From the cell containing the given text, extract its center point as (x, y) coordinate. 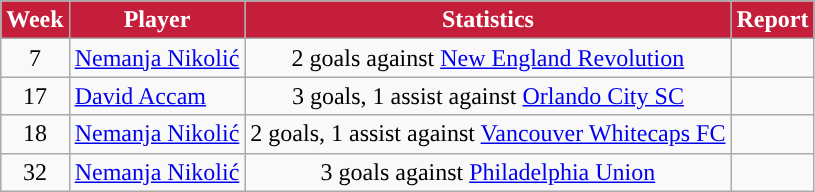
Report (772, 20)
32 (35, 172)
Player (157, 20)
3 goals against Philadelphia Union (488, 172)
17 (35, 96)
18 (35, 134)
2 goals against New England Revolution (488, 58)
2 goals, 1 assist against Vancouver Whitecaps FC (488, 134)
Statistics (488, 20)
3 goals, 1 assist against Orlando City SC (488, 96)
7 (35, 58)
David Accam (157, 96)
Week (35, 20)
